Return the [X, Y] coordinate for the center point of the cell that contains the specified text.  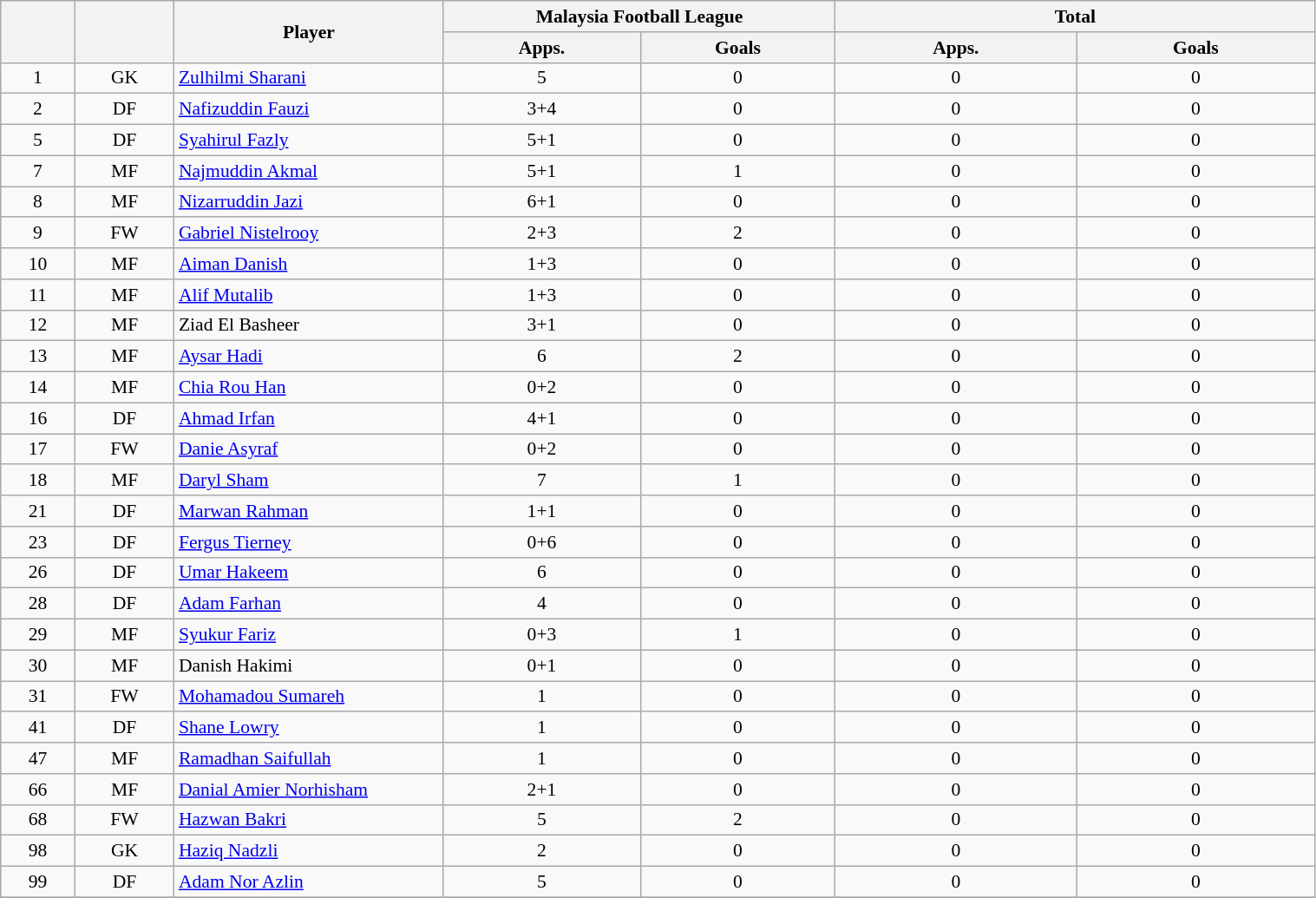
21 [38, 511]
99 [38, 882]
Umar Hakeem [309, 573]
3+4 [541, 109]
11 [38, 295]
Ramadhan Saifullah [309, 758]
9 [38, 233]
31 [38, 697]
Danish Hakimi [309, 665]
30 [38, 665]
Adam Farhan [309, 604]
68 [38, 820]
17 [38, 449]
12 [38, 325]
Nizarruddin Jazi [309, 202]
26 [38, 573]
Gabriel Nistelrooy [309, 233]
2+3 [541, 233]
18 [38, 481]
Adam Nor Azlin [309, 882]
1+1 [541, 511]
8 [38, 202]
4 [541, 604]
Syahirul Fazly [309, 141]
Total [1076, 16]
Mohamadou Sumareh [309, 697]
98 [38, 851]
0+3 [541, 635]
0+6 [541, 542]
Zulhilmi Sharani [309, 78]
3+1 [541, 325]
Hazwan Bakri [309, 820]
66 [38, 790]
47 [38, 758]
29 [38, 635]
Player [309, 31]
23 [38, 542]
Danie Asyraf [309, 449]
41 [38, 728]
Aysar Hadi [309, 357]
4+1 [541, 418]
Syukur Fariz [309, 635]
Malaysia Football League [639, 16]
Ziad El Basheer [309, 325]
Aiman Danish [309, 264]
10 [38, 264]
0+1 [541, 665]
Marwan Rahman [309, 511]
Alif Mutalib [309, 295]
Shane Lowry [309, 728]
Fergus Tierney [309, 542]
Nafizuddin Fauzi [309, 109]
6+1 [541, 202]
2+1 [541, 790]
28 [38, 604]
Danial Amier Norhisham [309, 790]
Haziq Nadzli [309, 851]
Ahmad Irfan [309, 418]
16 [38, 418]
Daryl Sham [309, 481]
Chia Rou Han [309, 388]
14 [38, 388]
Najmuddin Akmal [309, 171]
13 [38, 357]
